Extract the [x, y] coordinate from the center of the cell holding the provided text.  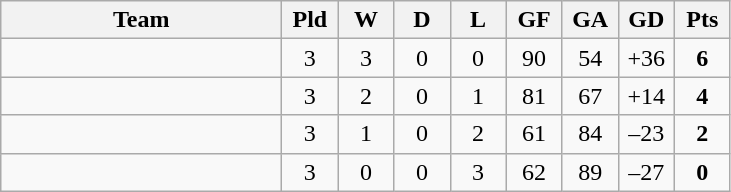
61 [534, 134]
L [478, 20]
W [366, 20]
D [422, 20]
–27 [646, 172]
81 [534, 96]
4 [702, 96]
+14 [646, 96]
GD [646, 20]
67 [590, 96]
6 [702, 58]
62 [534, 172]
54 [590, 58]
GA [590, 20]
90 [534, 58]
+36 [646, 58]
–23 [646, 134]
Pld [310, 20]
GF [534, 20]
89 [590, 172]
84 [590, 134]
Team [142, 20]
Pts [702, 20]
